Determine the (x, y) coordinate at the center of the cell enclosing the given text.  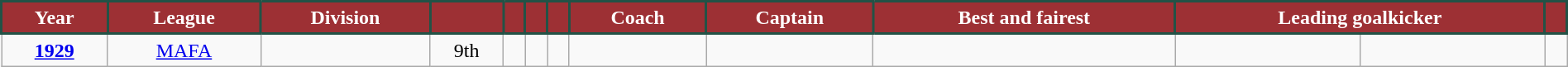
Leading goalkicker (1360, 18)
MAFA (184, 50)
Year (55, 18)
1929 (55, 50)
Captain (790, 18)
Best and fairest (1024, 18)
League (184, 18)
Coach (637, 18)
9th (466, 50)
Division (346, 18)
